Return [x, y] of the center of cell containing provided text 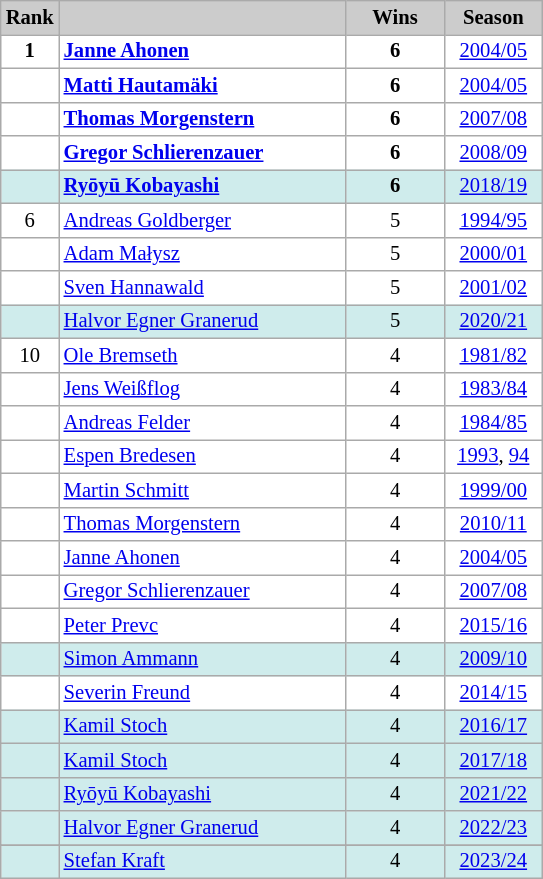
2017/18 [493, 760]
Season [493, 17]
Sven Hannawald [202, 287]
2018/19 [493, 186]
Espen Bredesen [202, 456]
2001/02 [493, 287]
1 [30, 51]
1984/85 [493, 423]
Matti Hautamäki [202, 85]
2009/10 [493, 659]
2010/11 [493, 524]
Martin Schmitt [202, 490]
2020/21 [493, 321]
2016/17 [493, 726]
Severin Freund [202, 693]
2023/24 [493, 861]
Adam Małysz [202, 254]
2008/09 [493, 153]
2022/23 [493, 827]
Wins [395, 17]
1983/84 [493, 389]
2015/16 [493, 625]
2014/15 [493, 693]
Stefan Kraft [202, 861]
1993, 94 [493, 456]
10 [30, 355]
Andreas Felder [202, 423]
Peter Prevc [202, 625]
Ole Bremseth [202, 355]
1994/95 [493, 220]
Andreas Goldberger [202, 220]
Rank [30, 17]
2000/01 [493, 254]
1981/82 [493, 355]
2021/22 [493, 794]
1999/00 [493, 490]
Jens Weißflog [202, 389]
Simon Ammann [202, 659]
